Extract the (X, Y) coordinate from the center of the cell holding the provided text.  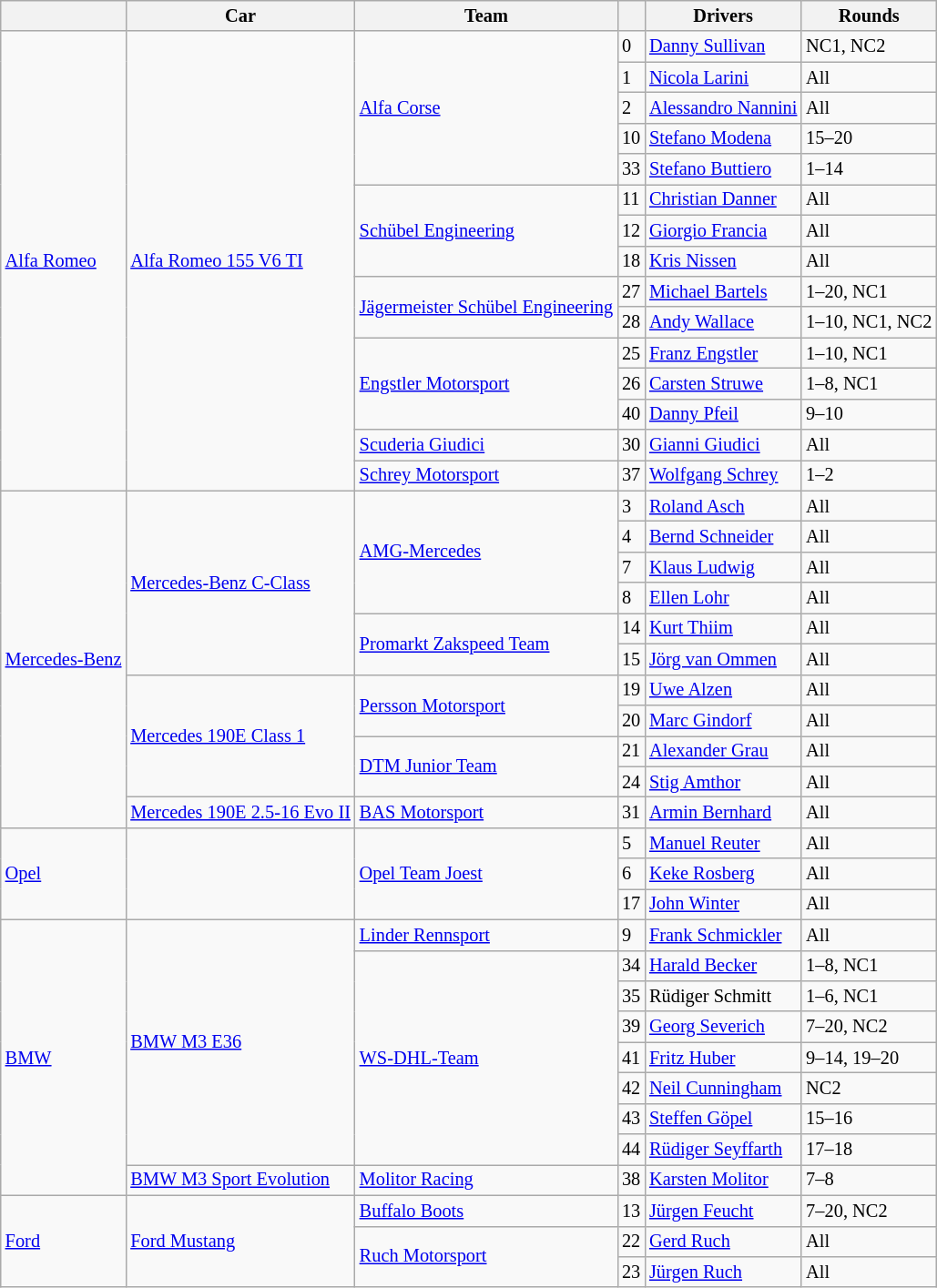
41 (631, 1058)
Schrey Motorsport (486, 475)
Stefano Buttiero (723, 169)
6 (631, 874)
WS-DHL-Team (486, 1058)
BAS Motorsport (486, 812)
Bernd Schneider (723, 536)
Opel (64, 874)
Rüdiger Seyffarth (723, 1150)
14 (631, 628)
39 (631, 1027)
2 (631, 107)
Mercedes-Benz C-Class (240, 583)
Ford (64, 1242)
BMW M3 Sport Evolution (240, 1180)
Armin Bernhard (723, 812)
Engstler Motorsport (486, 384)
Gerd Ruch (723, 1242)
NC2 (869, 1088)
Jürgen Ruch (723, 1272)
19 (631, 690)
20 (631, 720)
Buffalo Boots (486, 1211)
40 (631, 414)
21 (631, 751)
AMG-Mercedes (486, 552)
NC1, NC2 (869, 46)
Fritz Huber (723, 1058)
Carsten Struwe (723, 383)
22 (631, 1242)
Uwe Alzen (723, 690)
Gianni Giudici (723, 445)
Linder Rennsport (486, 935)
Mercedes 190E 2.5-16 Evo II (240, 812)
Keke Rosberg (723, 874)
0 (631, 46)
BMW (64, 1058)
BMW M3 E36 (240, 1041)
Stefano Modena (723, 138)
5 (631, 843)
12 (631, 230)
Neil Cunningham (723, 1088)
18 (631, 261)
Jörg van Ommen (723, 659)
15 (631, 659)
3 (631, 506)
Michael Bartels (723, 291)
35 (631, 996)
1–14 (869, 169)
Schübel Engineering (486, 229)
Alexander Grau (723, 751)
Jägermeister Schübel Engineering (486, 306)
Danny Pfeil (723, 414)
Danny Sullivan (723, 46)
Ellen Lohr (723, 598)
Alessandro Nannini (723, 107)
Car (240, 15)
27 (631, 291)
John Winter (723, 904)
1–2 (869, 475)
1 (631, 77)
Christian Danner (723, 199)
Klaus Ludwig (723, 567)
8 (631, 598)
9–14, 19–20 (869, 1058)
Manuel Reuter (723, 843)
Jürgen Feucht (723, 1211)
Mercedes 190E Class 1 (240, 735)
Harald Becker (723, 966)
Alfa Romeo (64, 260)
13 (631, 1211)
15–16 (869, 1119)
Kurt Thiim (723, 628)
Georg Severich (723, 1027)
Alfa Corse (486, 107)
Franz Engstler (723, 353)
42 (631, 1088)
1–10, NC1, NC2 (869, 322)
Rounds (869, 15)
Persson Motorsport (486, 705)
33 (631, 169)
DTM Junior Team (486, 766)
Drivers (723, 15)
Opel Team Joest (486, 874)
25 (631, 353)
Scuderia Giudici (486, 445)
Marc Gindorf (723, 720)
28 (631, 322)
Mercedes-Benz (64, 659)
7 (631, 567)
15–20 (869, 138)
1–10, NC1 (869, 353)
4 (631, 536)
Kris Nissen (723, 261)
Roland Asch (723, 506)
Stig Amthor (723, 782)
37 (631, 475)
11 (631, 199)
34 (631, 966)
Ford Mustang (240, 1242)
17–18 (869, 1150)
Promarkt Zakspeed Team (486, 643)
Giorgio Francia (723, 230)
9–10 (869, 414)
31 (631, 812)
Molitor Racing (486, 1180)
38 (631, 1180)
Ruch Motorsport (486, 1256)
Nicola Larini (723, 77)
7–8 (869, 1180)
Team (486, 15)
26 (631, 383)
Wolfgang Schrey (723, 475)
Rüdiger Schmitt (723, 996)
1–20, NC1 (869, 291)
30 (631, 445)
9 (631, 935)
1–6, NC1 (869, 996)
17 (631, 904)
Karsten Molitor (723, 1180)
Andy Wallace (723, 322)
23 (631, 1272)
43 (631, 1119)
44 (631, 1150)
Frank Schmickler (723, 935)
Alfa Romeo 155 V6 TI (240, 260)
Steffen Göpel (723, 1119)
10 (631, 138)
24 (631, 782)
